Locate the cell with the specified text and output its (X, Y) center coordinate. 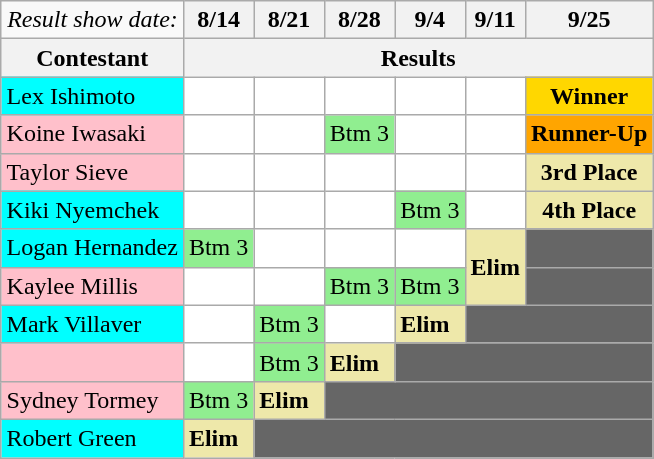
Results (418, 58)
Contestant (92, 58)
4th Place (589, 210)
9/11 (495, 20)
Winner (589, 96)
Lex Ishimoto (92, 96)
9/25 (589, 20)
Sydney Tormey (92, 400)
Result show date: (92, 20)
8/14 (218, 20)
Kaylee Millis (92, 286)
Taylor Sieve (92, 172)
Kiki Nyemchek (92, 210)
3rd Place (589, 172)
Robert Green (92, 438)
Mark Villaver (92, 324)
8/21 (289, 20)
8/28 (359, 20)
Logan Hernandez (92, 248)
Koine Iwasaki (92, 134)
9/4 (430, 20)
Runner-Up (589, 134)
